Pinpoint the cell where the given text exists, returning its [x, y] midpoint coordinate. 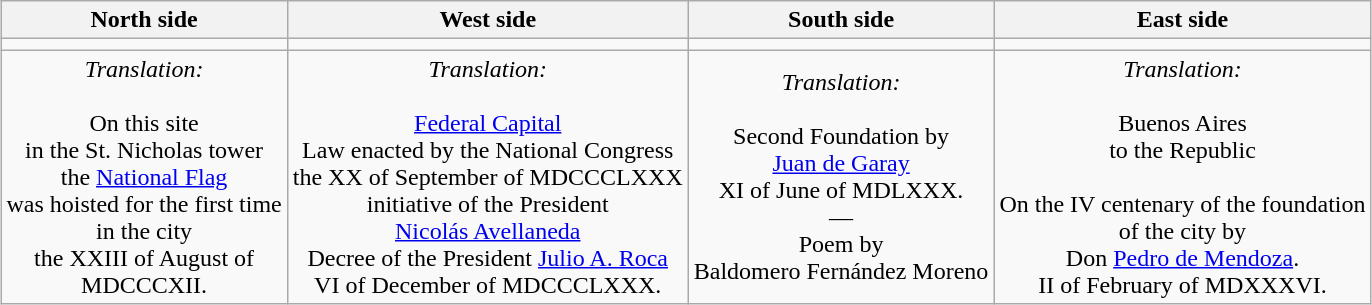
Translation: On this sitein the St. Nicholas towerthe National Flagwas hoisted for the first timein the citythe XXIII of August ofMDCCCXII. [144, 177]
West side [488, 20]
South side [841, 20]
North side [144, 20]
Translation:Buenos Airesto the RepublicOn the IV centenary of the foundationof the city byDon Pedro de Mendoza.II of February of MDXXXVI. [1182, 177]
East side [1182, 20]
Translation:Second Foundation byJuan de GarayXI of June of MDLXXX.—Poem byBaldomero Fernández Moreno [841, 177]
